Find where the given text appears and provide that cell's center as [X, Y] coordinate. 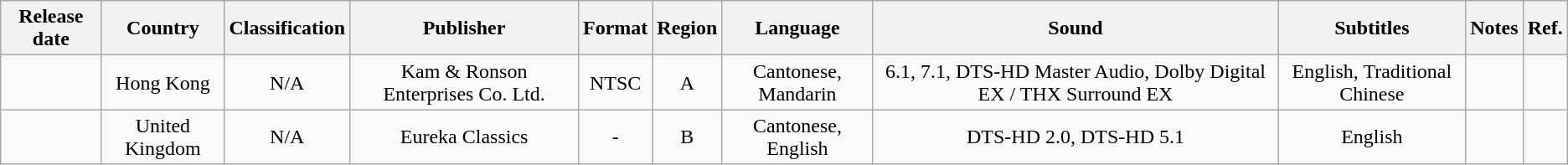
English [1372, 137]
Notes [1494, 28]
Kam & Ronson Enterprises Co. Ltd. [464, 82]
Region [687, 28]
Ref. [1545, 28]
6.1, 7.1, DTS-HD Master Audio, Dolby Digital EX / THX Surround EX [1075, 82]
Language [797, 28]
Country [162, 28]
DTS-HD 2.0, DTS-HD 5.1 [1075, 137]
Subtitles [1372, 28]
A [687, 82]
Sound [1075, 28]
Publisher [464, 28]
Format [615, 28]
NTSC [615, 82]
English, Traditional Chinese [1372, 82]
B [687, 137]
Eureka Classics [464, 137]
Cantonese, Mandarin [797, 82]
United Kingdom [162, 137]
- [615, 137]
Cantonese, English [797, 137]
Classification [287, 28]
Release date [51, 28]
Hong Kong [162, 82]
